Scan for the cell matching the given text and deliver its [X, Y] coordinate at center. 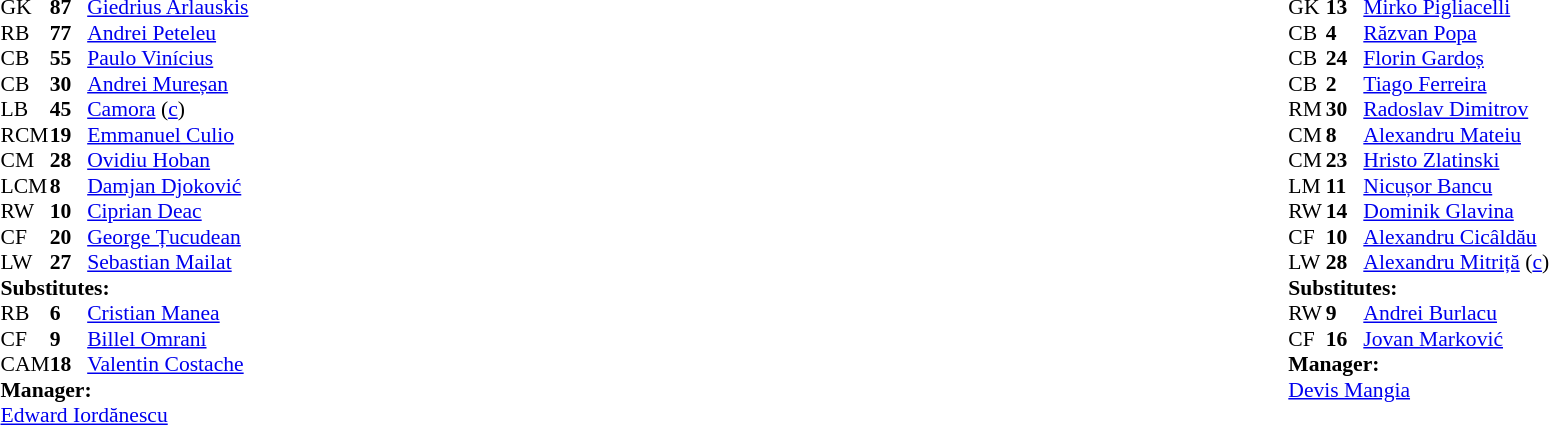
Răzvan Popa [1456, 33]
Damjan Djoković [168, 186]
Alexandru Cicâldău [1456, 237]
Ovidiu Hoban [168, 161]
Jovan Marković [1456, 339]
55 [69, 59]
LCM [24, 186]
18 [69, 365]
Andrei Burlacu [1456, 313]
Dominik Glavina [1456, 211]
Alexandru Mateiu [1456, 135]
Paulo Vinícius [168, 59]
24 [1345, 59]
Andrei Mureșan [168, 84]
Billel Omrani [168, 339]
2 [1345, 84]
Radoslav Dimitrov [1456, 109]
CAM [24, 365]
Tiago Ferreira [1456, 84]
23 [1345, 161]
6 [69, 313]
Cristian Manea [168, 313]
20 [69, 237]
11 [1345, 186]
14 [1345, 211]
George Țucudean [168, 237]
45 [69, 109]
Sebastian Mailat [168, 263]
27 [69, 263]
RM [1307, 109]
Valentin Costache [168, 365]
16 [1345, 339]
RCM [24, 135]
Devis Mangia [1418, 390]
Ciprian Deac [168, 211]
19 [69, 135]
Alexandru Mitriță (c) [1456, 263]
Emmanuel Culio [168, 135]
Nicușor Bancu [1456, 186]
Florin Gardoș [1456, 59]
Hristo Zlatinski [1456, 161]
4 [1345, 33]
77 [69, 33]
LM [1307, 186]
Andrei Peteleu [168, 33]
Camora (c) [168, 109]
LB [24, 109]
